Extract the (x, y) coordinate from the center of the cell holding the provided text.  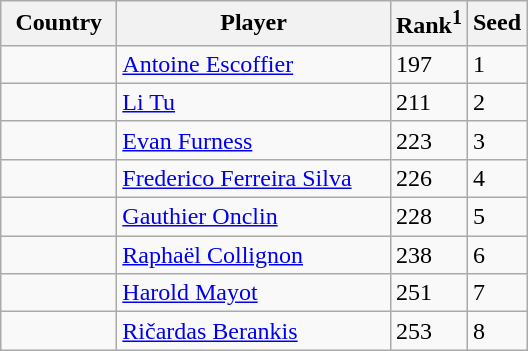
Harold Mayot (254, 293)
Frederico Ferreira Silva (254, 178)
211 (428, 102)
3 (496, 140)
228 (428, 217)
2 (496, 102)
197 (428, 64)
Player (254, 24)
238 (428, 255)
253 (428, 331)
Country (59, 24)
7 (496, 293)
6 (496, 255)
Evan Furness (254, 140)
Rank1 (428, 24)
Seed (496, 24)
Gauthier Onclin (254, 217)
5 (496, 217)
Ričardas Berankis (254, 331)
4 (496, 178)
1 (496, 64)
Li Tu (254, 102)
8 (496, 331)
226 (428, 178)
Raphaël Collignon (254, 255)
Antoine Escoffier (254, 64)
251 (428, 293)
223 (428, 140)
